Output the [X, Y] coordinate of the center of the cell containing the given text.  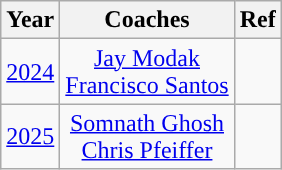
Ref [258, 20]
2024 [30, 72]
Jay Modak Francisco Santos [147, 72]
Somnath Ghosh Chris Pfeiffer [147, 136]
Year [30, 20]
2025 [30, 136]
Coaches [147, 20]
